Pinpoint the cell where the given text exists, returning its (x, y) midpoint coordinate. 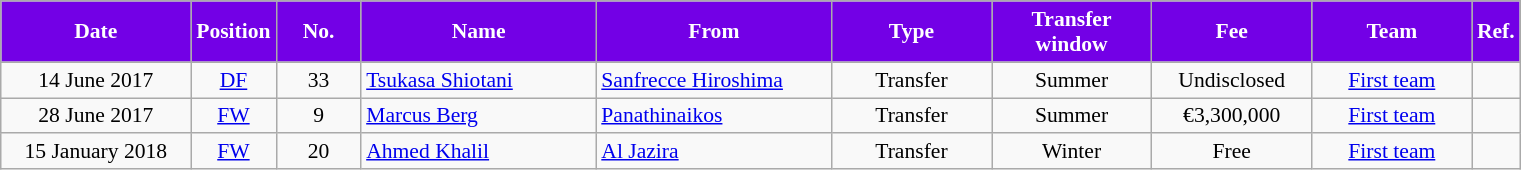
9 (318, 116)
Marcus Berg (478, 116)
Team (1392, 32)
Undisclosed (1232, 80)
28 June 2017 (96, 116)
Type (911, 32)
Panathinaikos (714, 116)
20 (318, 152)
Date (96, 32)
DF (234, 80)
Sanfrecce Hiroshima (714, 80)
From (714, 32)
Free (1232, 152)
14 June 2017 (96, 80)
Winter (1072, 152)
Ahmed Khalil (478, 152)
Name (478, 32)
Transfer window (1072, 32)
€3,300,000 (1232, 116)
15 January 2018 (96, 152)
33 (318, 80)
Ref. (1496, 32)
Position (234, 32)
No. (318, 32)
Fee (1232, 32)
Tsukasa Shiotani (478, 80)
Al Jazira (714, 152)
